Extract the [x, y] coordinate from the center of the cell holding the provided text.  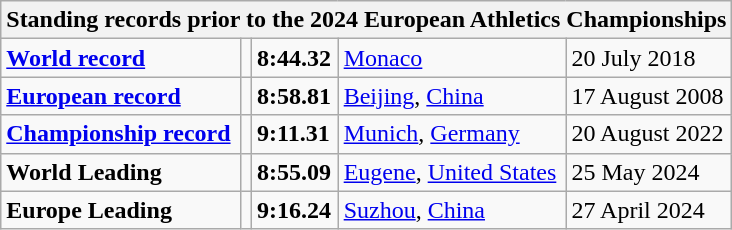
Championship record [121, 134]
8:55.09 [296, 172]
8:44.32 [296, 58]
Suzhou, China [452, 210]
20 August 2022 [649, 134]
27 April 2024 [649, 210]
9:16.24 [296, 210]
17 August 2008 [649, 96]
Beijing, China [452, 96]
European record [121, 96]
World Leading [121, 172]
World record [121, 58]
Standing records prior to the 2024 European Athletics Championships [366, 20]
Munich, Germany [452, 134]
20 July 2018 [649, 58]
9:11.31 [296, 134]
Europe Leading [121, 210]
Monaco [452, 58]
25 May 2024 [649, 172]
8:58.81 [296, 96]
Eugene, United States [452, 172]
